Locate the cell with the specified text and output its (x, y) center coordinate. 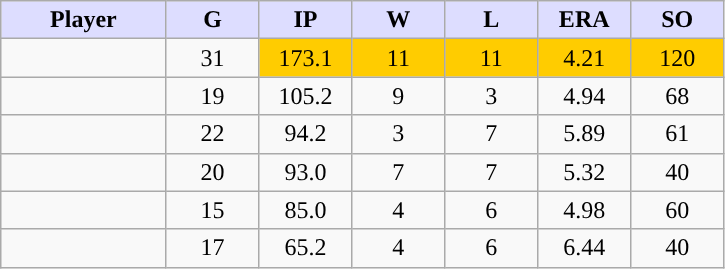
93.0 (306, 172)
15 (212, 210)
IP (306, 20)
61 (678, 134)
94.2 (306, 134)
SO (678, 20)
6.44 (584, 248)
22 (212, 134)
9 (398, 96)
31 (212, 58)
W (398, 20)
85.0 (306, 210)
5.89 (584, 134)
4.94 (584, 96)
60 (678, 210)
G (212, 20)
65.2 (306, 248)
173.1 (306, 58)
20 (212, 172)
5.32 (584, 172)
120 (678, 58)
ERA (584, 20)
19 (212, 96)
105.2 (306, 96)
4.98 (584, 210)
Player (84, 20)
L (492, 20)
68 (678, 96)
17 (212, 248)
4.21 (584, 58)
